Locate the cell with the specified text and output its (X, Y) center coordinate. 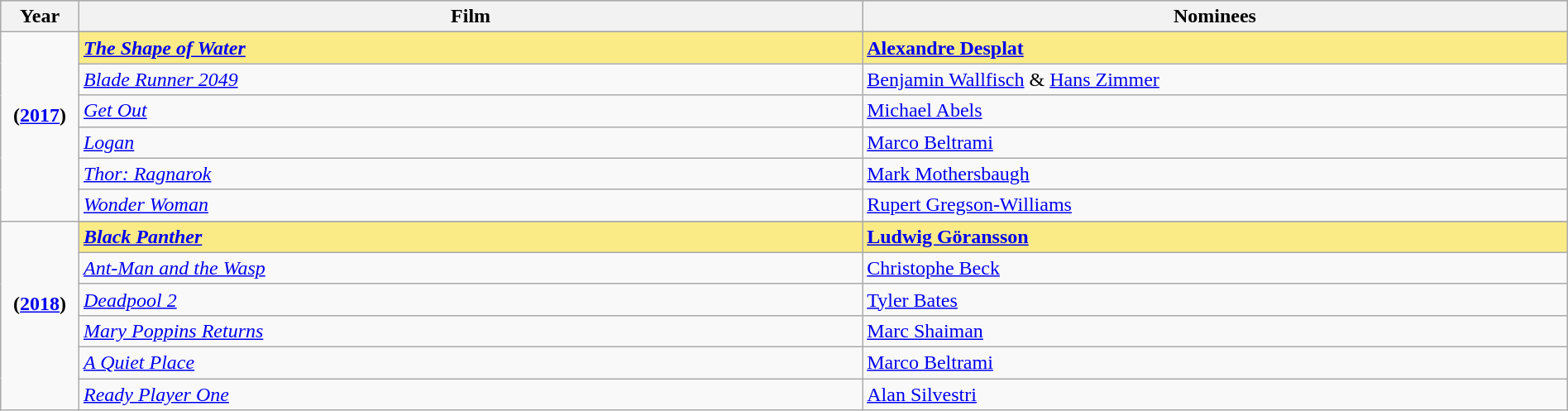
Black Panther (470, 237)
Christophe Beck (1216, 268)
Ant-Man and the Wasp (470, 268)
Deadpool 2 (470, 299)
Blade Runner 2049 (470, 79)
(2017) (40, 127)
Get Out (470, 111)
Alan Silvestri (1216, 394)
Thor: Ragnarok (470, 174)
Alexandre Desplat (1216, 48)
A Quiet Place (470, 362)
Mark Mothersbaugh (1216, 174)
Michael Abels (1216, 111)
Marc Shaiman (1216, 331)
Rupert Gregson-Williams (1216, 205)
Benjamin Wallfisch & Hans Zimmer (1216, 79)
Tyler Bates (1216, 299)
Logan (470, 142)
Ludwig Göransson (1216, 237)
Year (40, 17)
Nominees (1216, 17)
(2018) (40, 315)
The Shape of Water (470, 48)
Mary Poppins Returns (470, 331)
Film (470, 17)
Ready Player One (470, 394)
Wonder Woman (470, 205)
